Capture the cell that displays the provided text and extract its [x, y] central coordinate. 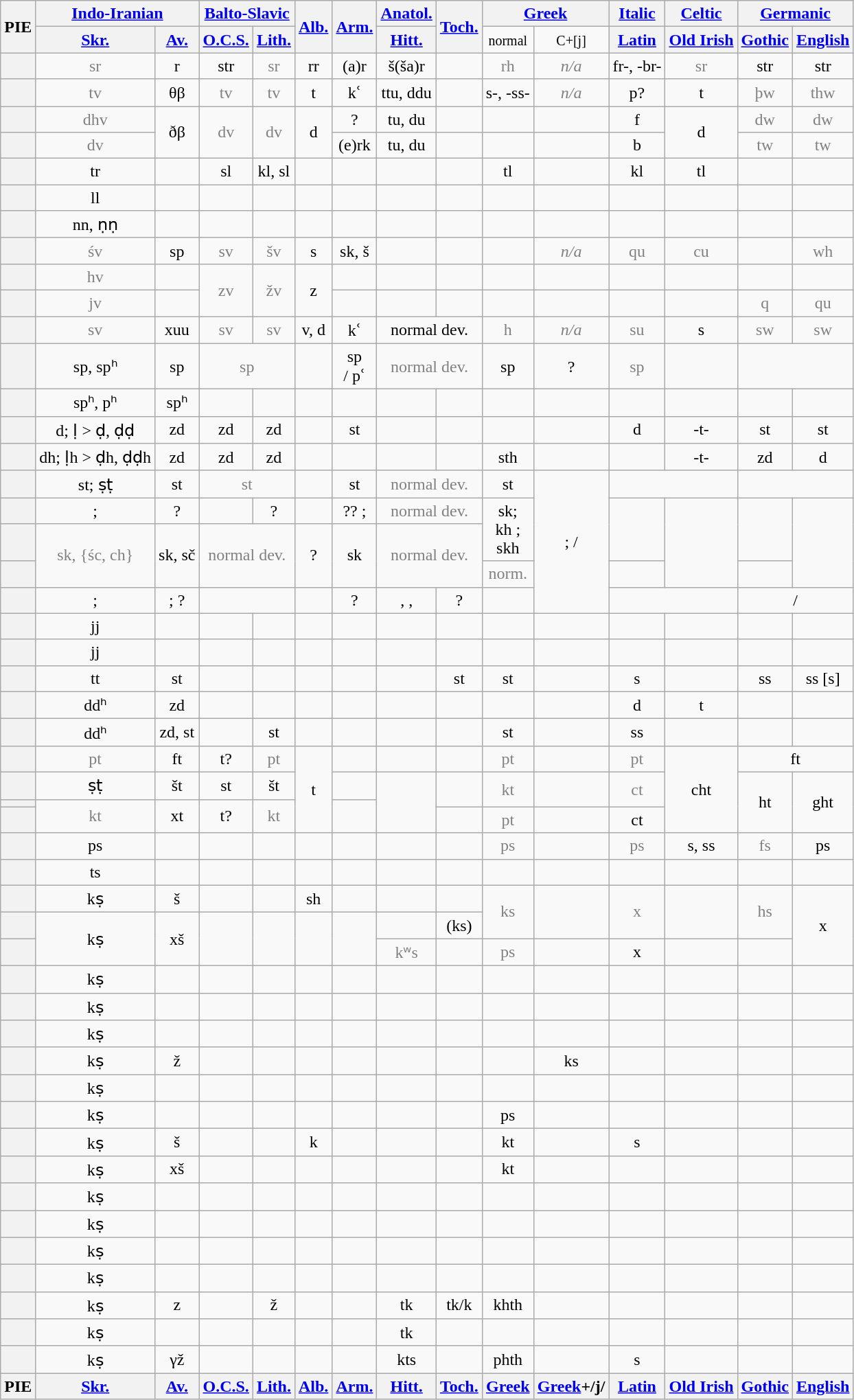
ll [95, 198]
zv [226, 290]
kl, sl [273, 172]
sp / pʿ [354, 367]
normal [508, 40]
hv [95, 277]
Anatol. [406, 14]
śv [95, 251]
ght [822, 802]
spʰ, pʰ [95, 403]
f [637, 119]
sp, spʰ [95, 367]
sl [226, 172]
ts [95, 872]
sh [313, 899]
xt [177, 816]
(a)r [354, 66]
fr-, -br- [637, 66]
Celtic [702, 14]
sk [354, 555]
(ks) [459, 926]
k [313, 1143]
spʰ [177, 403]
q [765, 303]
jv [95, 303]
p? [637, 93]
; ? [177, 600]
ss [s] [822, 678]
/ [795, 600]
γž [177, 1359]
sk, š [354, 251]
xuu [177, 330]
hs [765, 912]
C+[j] [571, 40]
rh [508, 66]
sth [508, 457]
šv [273, 251]
phth [508, 1359]
Germanic [795, 14]
tr [95, 172]
wh [822, 251]
kʷs [406, 952]
Indo-Iranian [117, 14]
fs [765, 846]
d; ḷ > ḍ, ḍḍ [95, 430]
s, ss [702, 846]
ṣṭ [95, 785]
thw [822, 93]
r [177, 66]
h [508, 330]
tt [95, 678]
cht [702, 790]
, , [406, 600]
dhv [95, 119]
ht [765, 802]
; / [571, 542]
θβ [177, 93]
kl [637, 172]
sk; kh ;skh [508, 529]
sk, {śc, ch} [95, 555]
(e)rk [354, 146]
sk, sč [177, 555]
kts [406, 1359]
s-, -ss- [508, 93]
v, d [313, 330]
cu [702, 251]
Balto-Slavic [247, 14]
Greek+/j/ [571, 1386]
tk/k [459, 1305]
zd, st [177, 733]
nn, ṇṇ [95, 225]
?? ; [354, 511]
dh; ḷh > ḍh, ḍḍh [95, 457]
st; ṣṭ [95, 484]
rr [313, 66]
žv [273, 290]
b [637, 146]
norm. [508, 574]
ttu, ddu [406, 93]
š(ša)r [406, 66]
þw [765, 93]
khth [508, 1305]
ðβ [177, 132]
Italic [637, 14]
su [637, 330]
